Identify which cell holds the provided text, then report its (X, Y) central coordinate. 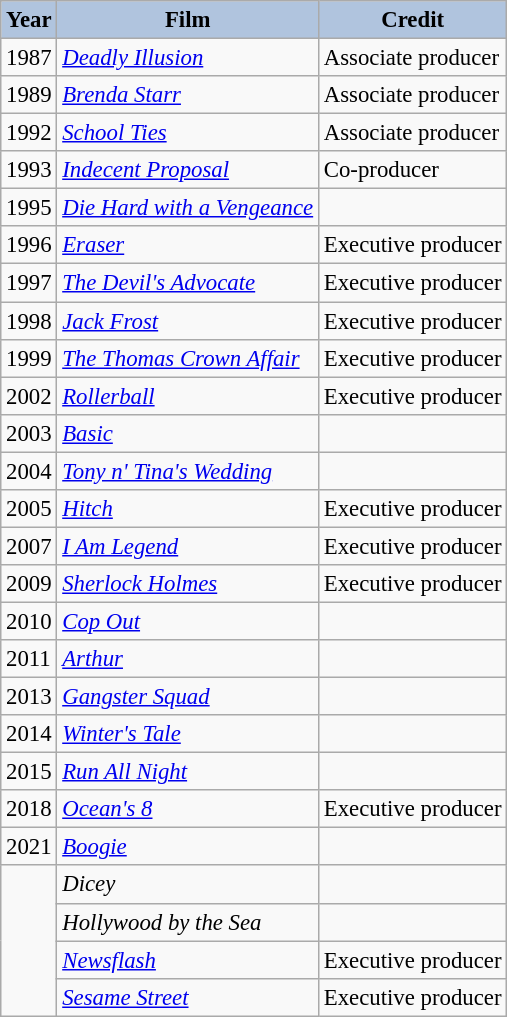
2007 (29, 546)
I Am Legend (188, 546)
2009 (29, 584)
2010 (29, 621)
2004 (29, 471)
Basic (188, 433)
2018 (29, 809)
Gangster Squad (188, 697)
2002 (29, 396)
1987 (29, 58)
Jack Frost (188, 321)
1993 (29, 170)
Sherlock Holmes (188, 584)
Indecent Proposal (188, 170)
Rollerball (188, 396)
Credit (412, 20)
Film (188, 20)
Tony n' Tina's Wedding (188, 471)
2011 (29, 659)
2003 (29, 433)
Hitch (188, 509)
Die Hard with a Vengeance (188, 208)
1997 (29, 283)
1999 (29, 358)
Brenda Starr (188, 95)
1989 (29, 95)
1995 (29, 208)
Year (29, 20)
Eraser (188, 245)
The Devil's Advocate (188, 283)
2015 (29, 772)
Co-producer (412, 170)
2021 (29, 847)
2005 (29, 509)
1996 (29, 245)
Sesame Street (188, 997)
Deadly Illusion (188, 58)
2014 (29, 734)
Dicey (188, 885)
Cop Out (188, 621)
Boogie (188, 847)
2013 (29, 697)
Ocean's 8 (188, 809)
Run All Night (188, 772)
Hollywood by the Sea (188, 922)
Winter's Tale (188, 734)
School Ties (188, 133)
The Thomas Crown Affair (188, 358)
1998 (29, 321)
Arthur (188, 659)
Newsflash (188, 960)
1992 (29, 133)
